For the text-containing cell, return its midpoint in (x, y) coordinate format. 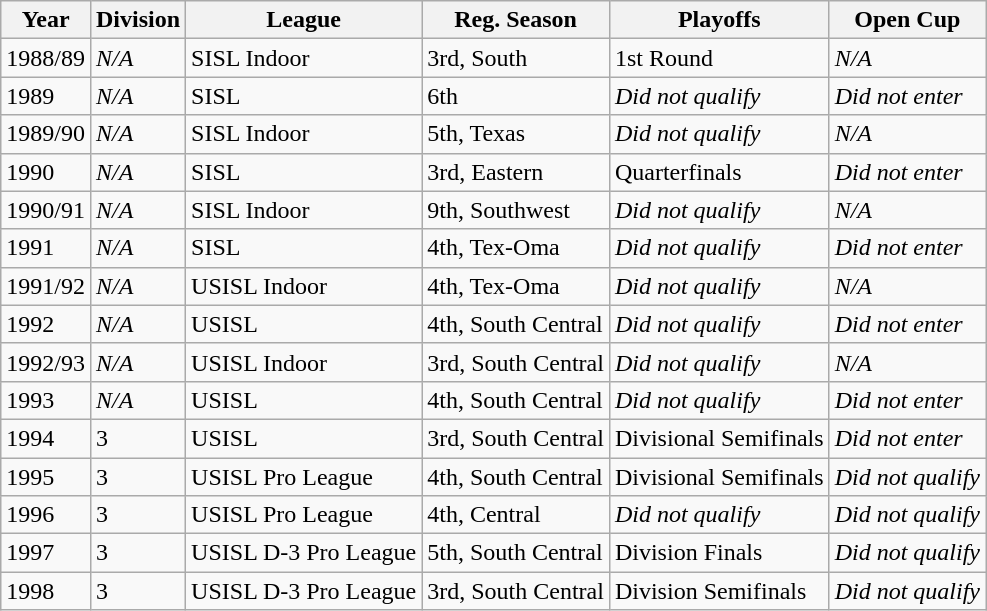
Year (46, 20)
5th, Texas (516, 134)
1997 (46, 553)
League (304, 20)
1993 (46, 400)
Division Finals (719, 553)
Open Cup (907, 20)
1989/90 (46, 134)
1992/93 (46, 362)
Division (138, 20)
1989 (46, 96)
1996 (46, 515)
9th, Southwest (516, 210)
1991/92 (46, 286)
3rd, Eastern (516, 172)
5th, South Central (516, 553)
Quarterfinals (719, 172)
1990/91 (46, 210)
Division Semifinals (719, 591)
1995 (46, 477)
Reg. Season (516, 20)
1998 (46, 591)
1990 (46, 172)
Playoffs (719, 20)
1994 (46, 438)
1991 (46, 248)
3rd, South (516, 58)
1988/89 (46, 58)
6th (516, 96)
1992 (46, 324)
4th, Central (516, 515)
1st Round (719, 58)
